Determine the (x, y) coordinate at the center of the cell enclosing the given text.  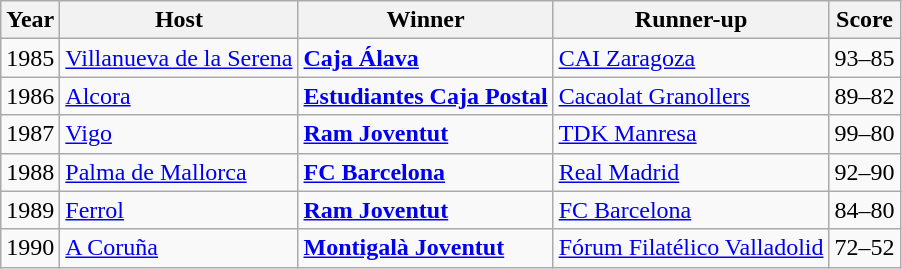
Year (30, 20)
84–80 (864, 210)
Ferrol (179, 210)
Host (179, 20)
1988 (30, 172)
Winner (426, 20)
A Coruña (179, 248)
Score (864, 20)
1989 (30, 210)
1985 (30, 58)
Fórum Filatélico Valladolid (691, 248)
1990 (30, 248)
72–52 (864, 248)
Runner-up (691, 20)
CAI Zaragoza (691, 58)
1986 (30, 96)
Montigalà Joventut (426, 248)
89–82 (864, 96)
Estudiantes Caja Postal (426, 96)
99–80 (864, 134)
92–90 (864, 172)
Cacaolat Granollers (691, 96)
Alcora (179, 96)
Villanueva de la Serena (179, 58)
Vigo (179, 134)
Caja Álava (426, 58)
Palma de Mallorca (179, 172)
Real Madrid (691, 172)
TDK Manresa (691, 134)
1987 (30, 134)
93–85 (864, 58)
